Pinpoint the cell where the given text exists, returning its (x, y) midpoint coordinate. 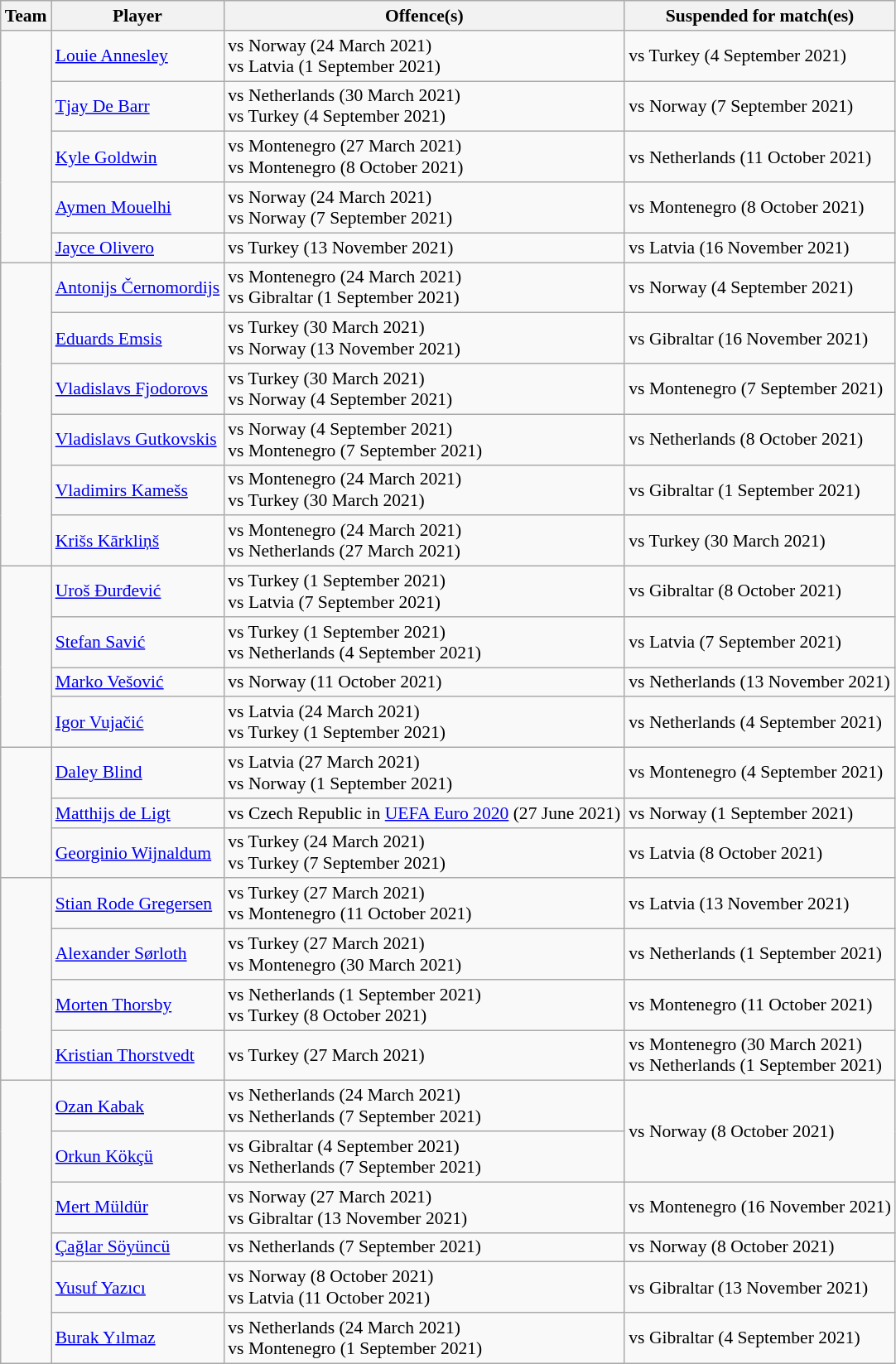
vs Netherlands (11 October 2021) (760, 157)
vs Norway (1 September 2021) (760, 813)
vs Latvia (16 November 2021) (760, 248)
Stian Rode Gregersen (137, 904)
Jayce Olivero (137, 248)
vs Norway (4 September 2021) (760, 288)
Kristian Thorstvedt (137, 1055)
Tjay De Barr (137, 106)
vs Turkey (30 March 2021) vs Norway (13 November 2021) (424, 338)
vs Latvia (27 March 2021) vs Norway (1 September 2021) (424, 774)
vs Montenegro (11 October 2021) (760, 1005)
Kyle Goldwin (137, 157)
Team (26, 16)
Player (137, 16)
vs Montenegro (30 March 2021)vs Netherlands (1 September 2021) (760, 1055)
Louie Annesley (137, 56)
Marko Vešović (137, 682)
Vladimirs Kamešs (137, 490)
vs Norway (27 March 2021) vs Gibraltar (13 November 2021) (424, 1207)
vs Turkey (27 March 2021) vs Montenegro (30 March 2021) (424, 954)
Georginio Wijnaldum (137, 853)
vs Latvia (24 March 2021) vs Turkey (1 September 2021) (424, 722)
vs Czech Republic in UEFA Euro 2020 (27 June 2021) (424, 813)
vs Norway (24 March 2021) vs Norway (7 September 2021) (424, 207)
vs Turkey (30 March 2021) vs Norway (4 September 2021) (424, 389)
vs Latvia (13 November 2021) (760, 904)
vs Gibraltar (13 November 2021) (760, 1287)
Krišs Kārkliņš (137, 542)
vs Montenegro (24 March 2021) vs Gibraltar (1 September 2021) (424, 288)
Ozan Kabak (137, 1106)
Antonijs Černomordijs (137, 288)
vs Montenegro (24 March 2021) vs Turkey (30 March 2021) (424, 490)
Uroš Đurđević (137, 591)
Burak Yılmaz (137, 1338)
Suspended for match(es) (760, 16)
Eduards Emsis (137, 338)
vs Netherlands (8 October 2021) (760, 439)
vs Netherlands (24 March 2021) vs Montenegro (1 September 2021) (424, 1338)
Stefan Savić (137, 643)
vs Netherlands (24 March 2021) vs Netherlands (7 September 2021) (424, 1106)
vs Montenegro (16 November 2021) (760, 1207)
vs Turkey (27 March 2021) vs Montenegro (11 October 2021) (424, 904)
Mert Müldür (137, 1207)
vs Netherlands (4 September 2021) (760, 722)
vs Montenegro (27 March 2021) vs Montenegro (8 October 2021) (424, 157)
vs Gibraltar (8 October 2021) (760, 591)
vs Latvia (8 October 2021) (760, 853)
vs Turkey (4 September 2021) (760, 56)
Vladislavs Gutkovskis (137, 439)
Aymen Mouelhi (137, 207)
vs Turkey (1 September 2021) vs Netherlands (4 September 2021) (424, 643)
Matthijs de Ligt (137, 813)
vs Montenegro (8 October 2021) (760, 207)
vs Norway (24 March 2021) vs Latvia (1 September 2021) (424, 56)
vs Gibraltar (1 September 2021) (760, 490)
vs Turkey (24 March 2021) vs Turkey (7 September 2021) (424, 853)
vs Norway (11 October 2021) (424, 682)
vs Netherlands (7 September 2021) (424, 1247)
vs Netherlands (13 November 2021) (760, 682)
vs Turkey (27 March 2021) (424, 1055)
Daley Blind (137, 774)
vs Montenegro (24 March 2021) vs Netherlands (27 March 2021) (424, 542)
vs Netherlands (1 September 2021) vs Turkey (8 October 2021) (424, 1005)
Orkun Kökçü (137, 1156)
Alexander Sørloth (137, 954)
Offence(s) (424, 16)
vs Gibraltar (16 November 2021) (760, 338)
Vladislavs Fjodorovs (137, 389)
vs Norway (4 September 2021) vs Montenegro (7 September 2021) (424, 439)
vs Montenegro (4 September 2021) (760, 774)
Morten Thorsby (137, 1005)
Çağlar Söyüncü (137, 1247)
vs Gibraltar (4 September 2021) vs Netherlands (7 September 2021) (424, 1156)
vs Turkey (13 November 2021) (424, 248)
Igor Vujačić (137, 722)
vs Norway (8 October 2021) vs Latvia (11 October 2021) (424, 1287)
vs Gibraltar (4 September 2021) (760, 1338)
vs Norway (7 September 2021) (760, 106)
vs Turkey (30 March 2021) (760, 542)
vs Montenegro (7 September 2021) (760, 389)
vs Turkey (1 September 2021) vs Latvia (7 September 2021) (424, 591)
vs Netherlands (1 September 2021) (760, 954)
Yusuf Yazıcı (137, 1287)
vs Latvia (7 September 2021) (760, 643)
vs Netherlands (30 March 2021) vs Turkey (4 September 2021) (424, 106)
